Pinpoint the cell where the given text exists, returning its (x, y) midpoint coordinate. 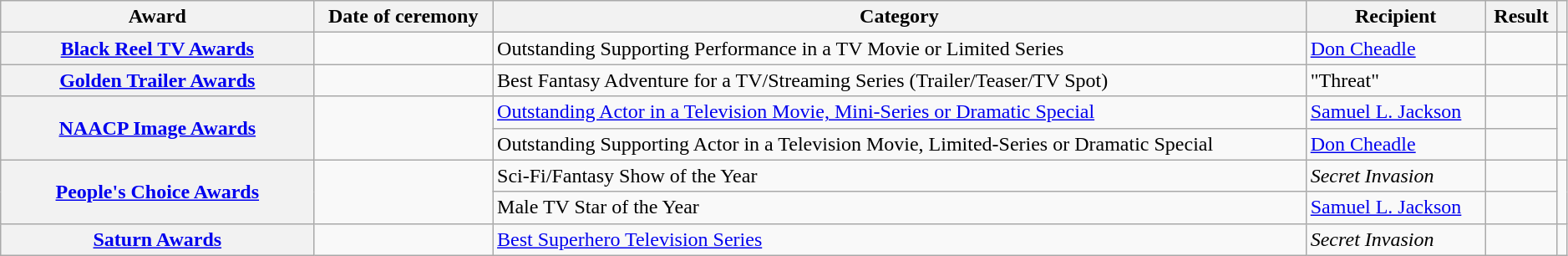
Golden Trailer Awards (157, 80)
Recipient (1395, 17)
Black Reel TV Awards (157, 49)
Date of ceremony (403, 17)
Award (157, 17)
Saturn Awards (157, 239)
Outstanding Supporting Performance in a TV Movie or Limited Series (900, 49)
People's Choice Awards (157, 192)
Category (900, 17)
Best Fantasy Adventure for a TV/Streaming Series (Trailer/Teaser/TV Spot) (900, 80)
Outstanding Actor in a Television Movie, Mini-Series or Dramatic Special (900, 112)
"Threat" (1395, 80)
Male TV Star of the Year (900, 207)
Outstanding Supporting Actor in a Television Movie, Limited-Series or Dramatic Special (900, 144)
Sci-Fi/Fantasy Show of the Year (900, 176)
Best Superhero Television Series (900, 239)
NAACP Image Awards (157, 128)
Result (1521, 17)
